Provide the [x, y] coordinate of the cell's center where the given text is located.  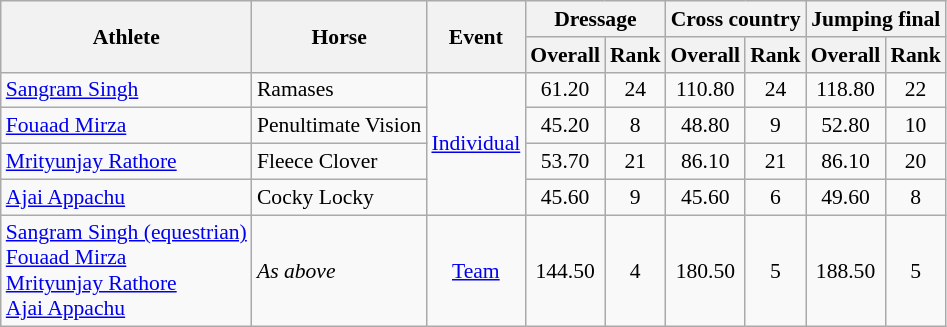
Ramases [340, 90]
4 [636, 271]
Sangram Singh [126, 90]
Event [476, 36]
188.50 [846, 271]
Fleece Clover [340, 162]
52.80 [846, 126]
22 [916, 90]
118.80 [846, 90]
144.50 [565, 271]
Cocky Locky [340, 197]
Sangram Singh (equestrian)Fouaad MirzaMrityunjay RathoreAjai Appachu [126, 271]
Individual [476, 143]
Penultimate Vision [340, 126]
As above [340, 271]
Dressage [595, 19]
Horse [340, 36]
Athlete [126, 36]
Ajai Appachu [126, 197]
110.80 [705, 90]
20 [916, 162]
48.80 [705, 126]
10 [916, 126]
Jumping final [876, 19]
49.60 [846, 197]
45.20 [565, 126]
61.20 [565, 90]
Mrityunjay Rathore [126, 162]
180.50 [705, 271]
Cross country [735, 19]
Team [476, 271]
53.70 [565, 162]
Fouaad Mirza [126, 126]
6 [776, 197]
